Search for the cell housing the specified text and yield its [x, y] center coordinate. 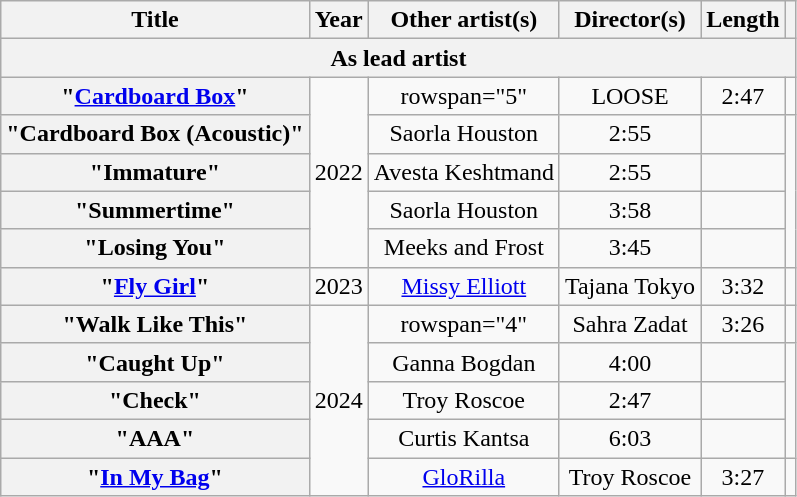
rowspan="4" [464, 324]
GloRilla [464, 477]
2023 [338, 286]
"Walk Like This" [155, 324]
"Immature" [155, 172]
4:00 [630, 362]
Avesta Keshtmand [464, 172]
As lead artist [398, 58]
3:32 [743, 286]
Director(s) [630, 20]
3:26 [743, 324]
"Check" [155, 400]
"Summertime" [155, 210]
Length [743, 20]
Sahra Zadat [630, 324]
"Caught Up" [155, 362]
2022 [338, 172]
LOOSE [630, 96]
rowspan="5" [464, 96]
Ganna Bogdan [464, 362]
Meeks and Frost [464, 248]
Curtis Kantsa [464, 438]
3:58 [630, 210]
Year [338, 20]
3:27 [743, 477]
"Cardboard Box (Acoustic)" [155, 134]
Missy Elliott [464, 286]
Tajana Tokyo [630, 286]
"AAA" [155, 438]
"In My Bag" [155, 477]
"Losing You" [155, 248]
"Fly Girl" [155, 286]
2024 [338, 400]
"Cardboard Box" [155, 96]
Title [155, 20]
Other artist(s) [464, 20]
3:45 [630, 248]
6:03 [630, 438]
